Search for the cell housing the specified text and yield its [X, Y] center coordinate. 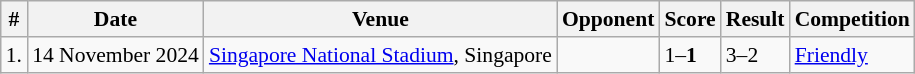
Competition [852, 19]
1. [14, 55]
Date [116, 19]
Result [756, 19]
3–2 [756, 55]
Friendly [852, 55]
Score [690, 19]
Singapore National Stadium, Singapore [380, 55]
1–1 [690, 55]
Venue [380, 19]
Opponent [608, 19]
14 November 2024 [116, 55]
# [14, 19]
